Detect which cell encompasses the target text, then output its [X, Y] center coordinate. 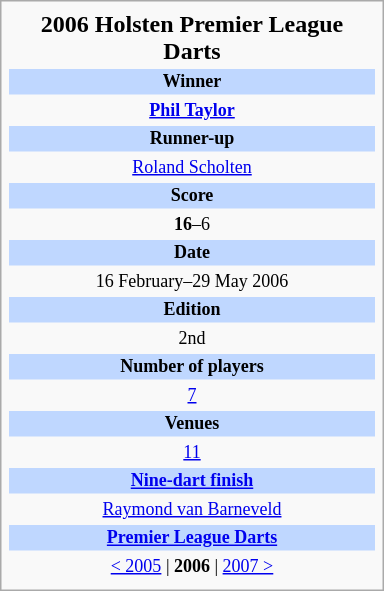
Raymond van Barneveld [192, 510]
Premier League Darts [192, 538]
Date [192, 253]
Edition [192, 310]
2006 Holsten Premier League Darts [192, 38]
Venues [192, 424]
Number of players [192, 367]
7 [192, 396]
16–6 [192, 225]
Nine-dart finish [192, 481]
Runner-up [192, 139]
2nd [192, 339]
Score [192, 196]
Roland Scholten [192, 168]
< 2005 | 2006 | 2007 > [192, 567]
11 [192, 453]
Phil Taylor [192, 111]
Winner [192, 82]
16 February–29 May 2006 [192, 282]
